For the text-containing cell, return its midpoint in (X, Y) coordinate format. 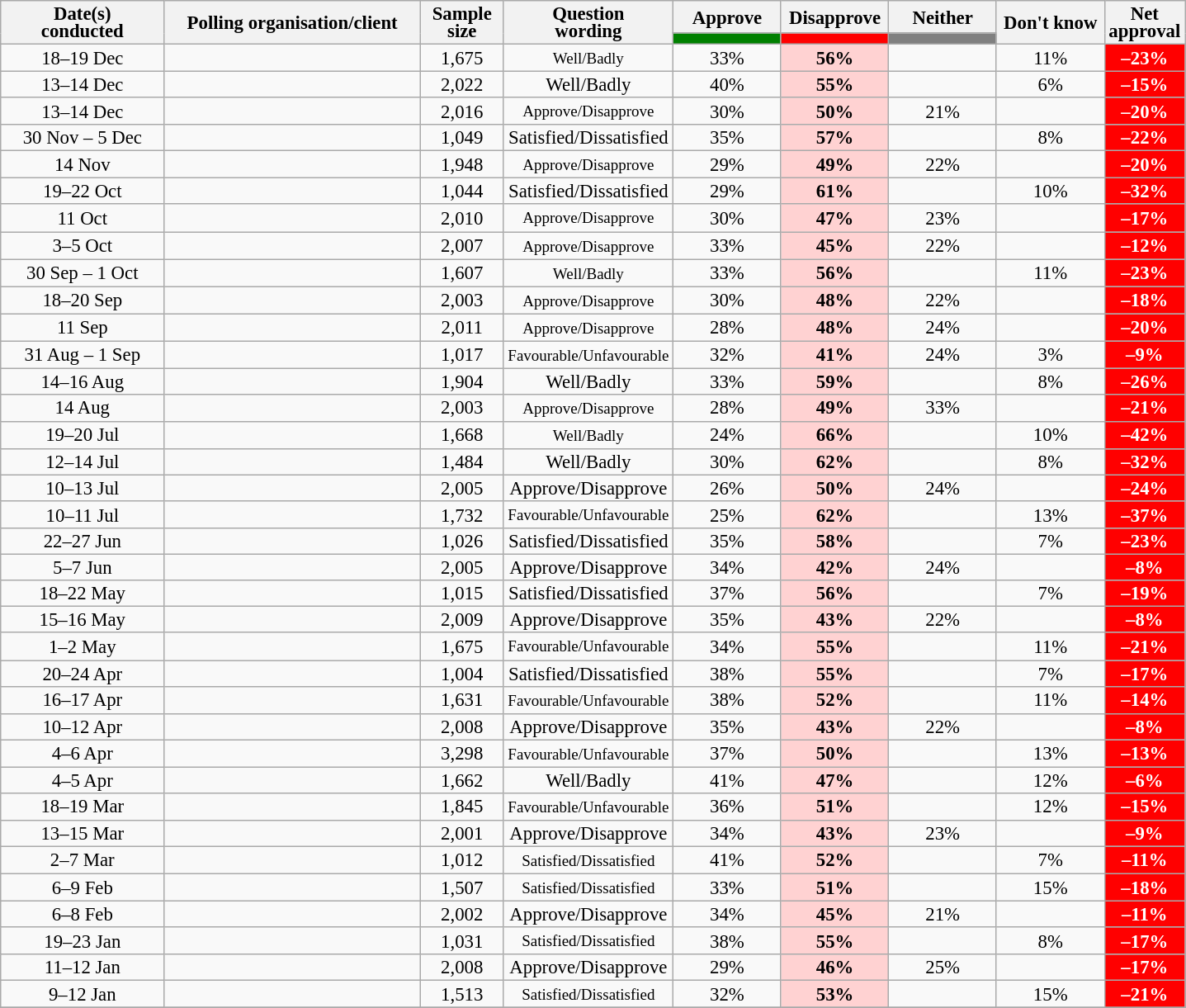
1,015 (462, 594)
1,012 (462, 860)
14 Nov (83, 165)
19–22 Oct (83, 192)
2,001 (462, 834)
18–19 Dec (83, 58)
1,845 (462, 807)
3–5 Oct (83, 246)
15–16 May (83, 620)
–19% (1145, 594)
Disapprove (835, 17)
Questionwording (588, 23)
2–7 Mar (83, 860)
11 Sep (83, 327)
–12% (1145, 246)
2,016 (462, 111)
1,904 (462, 381)
2,002 (462, 915)
1,631 (462, 700)
19–23 Jan (83, 941)
2,007 (462, 246)
19–20 Jul (83, 436)
53% (835, 994)
Sample size (462, 23)
5–7 Jun (83, 568)
–37% (1145, 515)
–26% (1145, 381)
22–27 Jun (83, 542)
4–6 Apr (83, 753)
1,017 (462, 355)
3,298 (462, 753)
1,004 (462, 674)
10–13 Jul (83, 489)
1,044 (462, 192)
26% (728, 489)
1,668 (462, 436)
18–22 May (83, 594)
58% (835, 542)
–13% (1145, 753)
–22% (1145, 138)
1,607 (462, 272)
30 Sep – 1 Oct (83, 272)
Don't know (1050, 23)
42% (835, 568)
1,049 (462, 138)
6% (1050, 85)
36% (728, 807)
13–15 Mar (83, 834)
57% (835, 138)
11–12 Jan (83, 968)
–14% (1145, 700)
16–17 Apr (83, 700)
14 Aug (83, 408)
1,484 (462, 462)
1–2 May (83, 647)
Net approval (1145, 23)
2,011 (462, 327)
2,022 (462, 85)
1,732 (462, 515)
1,031 (462, 941)
Date(s)conducted (83, 23)
18–19 Mar (83, 807)
12–14 Jul (83, 462)
20–24 Apr (83, 674)
10–12 Apr (83, 726)
18–20 Sep (83, 301)
Approve (728, 17)
40% (728, 85)
9–12 Jan (83, 994)
–42% (1145, 436)
10–11 Jul (83, 515)
14–16 Aug (83, 381)
2,010 (462, 218)
1,948 (462, 165)
61% (835, 192)
–6% (1145, 780)
Neither (943, 17)
30 Nov – 5 Dec (83, 138)
1,513 (462, 994)
66% (835, 436)
4–5 Apr (83, 780)
6–9 Feb (83, 887)
1,026 (462, 542)
59% (835, 381)
31 Aug – 1 Sep (83, 355)
6–8 Feb (83, 915)
11 Oct (83, 218)
46% (835, 968)
2,009 (462, 620)
1,662 (462, 780)
Polling organisation/client (292, 23)
–24% (1145, 489)
1,507 (462, 887)
3% (1050, 355)
